Search for the cell housing the specified text and yield its [X, Y] center coordinate. 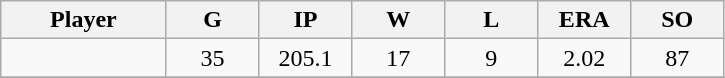
205.1 [306, 58]
87 [678, 58]
SO [678, 20]
2.02 [584, 58]
35 [212, 58]
G [212, 20]
9 [492, 58]
ERA [584, 20]
W [398, 20]
L [492, 20]
17 [398, 58]
IP [306, 20]
Player [84, 20]
